Capture the cell that displays the provided text and extract its (x, y) central coordinate. 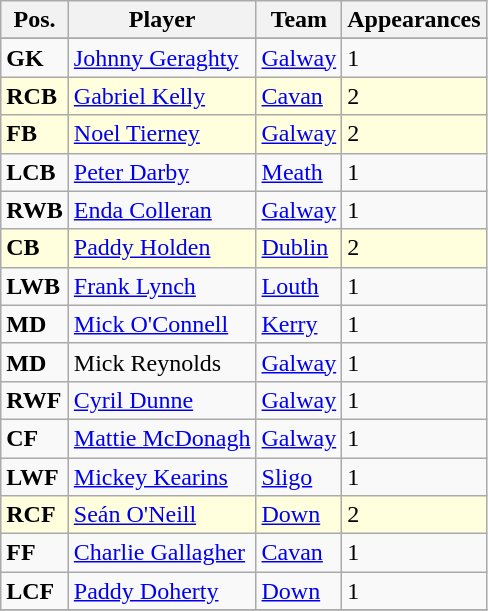
Mickey Kearins (162, 477)
LWF (35, 477)
Paddy Holden (162, 248)
Team (299, 20)
LCF (35, 591)
Louth (299, 286)
Gabriel Kelly (162, 96)
Noel Tierney (162, 134)
Seán O'Neill (162, 515)
Peter Darby (162, 172)
Mick O'Connell (162, 324)
Dublin (299, 248)
Mick Reynolds (162, 362)
Pos. (35, 20)
RWB (35, 210)
Appearances (414, 20)
CB (35, 248)
Enda Colleran (162, 210)
GK (35, 58)
Kerry (299, 324)
FF (35, 553)
LWB (35, 286)
LCB (35, 172)
Charlie Gallagher (162, 553)
Player (162, 20)
CF (35, 438)
Johnny Geraghty (162, 58)
Mattie McDonagh (162, 438)
Paddy Doherty (162, 591)
RWF (35, 400)
Meath (299, 172)
FB (35, 134)
RCF (35, 515)
Cyril Dunne (162, 400)
Sligo (299, 477)
RCB (35, 96)
Frank Lynch (162, 286)
